Provide the [X, Y] coordinate of the cell's center where the given text is located.  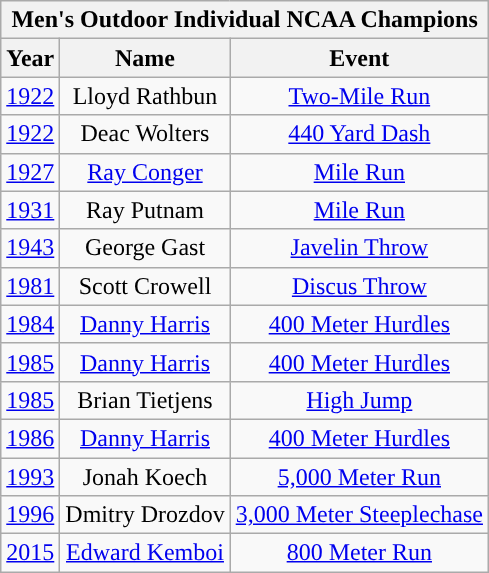
Ray Putnam [145, 210]
1996 [30, 515]
800 Meter Run [359, 553]
1984 [30, 324]
Men's Outdoor Individual NCAA Champions [245, 20]
Scott Crowell [145, 286]
1927 [30, 172]
Discus Throw [359, 286]
5,000 Meter Run [359, 477]
Year [30, 58]
1986 [30, 438]
Jonah Koech [145, 477]
High Jump [359, 400]
440 Yard Dash [359, 134]
Event [359, 58]
1993 [30, 477]
Name [145, 58]
3,000 Meter Steeplechase [359, 515]
Two-Mile Run [359, 96]
2015 [30, 553]
1981 [30, 286]
Dmitry Drozdov [145, 515]
Javelin Throw [359, 248]
Edward Kemboi [145, 553]
Deac Wolters [145, 134]
George Gast [145, 248]
1931 [30, 210]
Brian Tietjens [145, 400]
Lloyd Rathbun [145, 96]
Ray Conger [145, 172]
1943 [30, 248]
